Find where the given text appears and provide that cell's center as [x, y] coordinate. 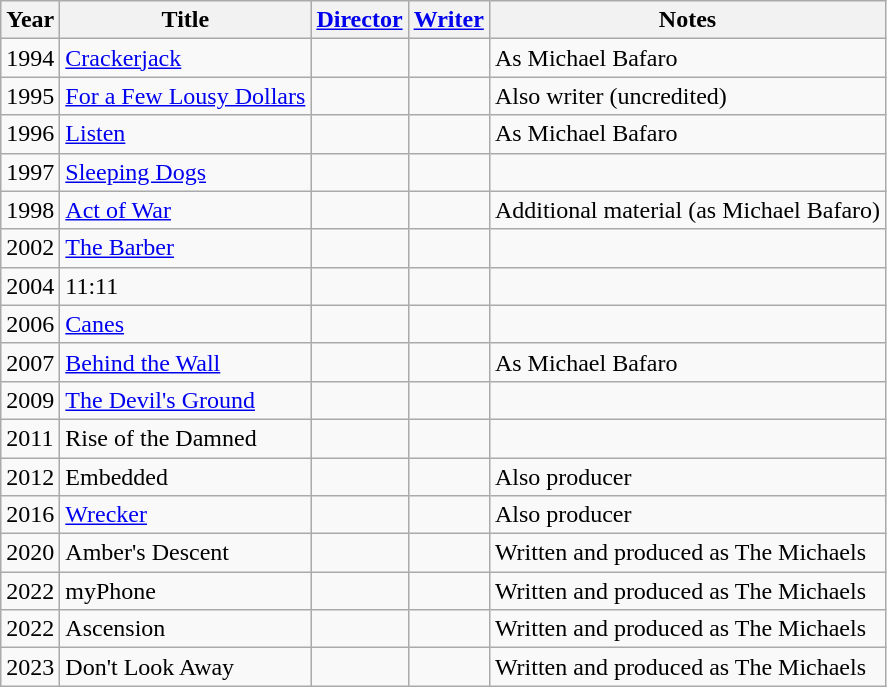
Writer [448, 20]
2002 [30, 248]
Ascension [186, 629]
Additional material (as Michael Bafaro) [687, 210]
Rise of the Damned [186, 438]
Canes [186, 324]
2016 [30, 515]
Director [360, 20]
1997 [30, 172]
1996 [30, 134]
2023 [30, 667]
Year [30, 20]
2004 [30, 286]
2012 [30, 477]
1995 [30, 96]
Act of War [186, 210]
Sleeping Dogs [186, 172]
The Barber [186, 248]
Crackerjack [186, 58]
2006 [30, 324]
Wrecker [186, 515]
11:11 [186, 286]
2009 [30, 400]
2011 [30, 438]
1998 [30, 210]
The Devil's Ground [186, 400]
Embedded [186, 477]
Also writer (uncredited) [687, 96]
2007 [30, 362]
Title [186, 20]
1994 [30, 58]
Don't Look Away [186, 667]
Behind the Wall [186, 362]
Amber's Descent [186, 553]
For a Few Lousy Dollars [186, 96]
Listen [186, 134]
2020 [30, 553]
myPhone [186, 591]
Notes [687, 20]
